Find where the given text appears and provide that cell's center as [x, y] coordinate. 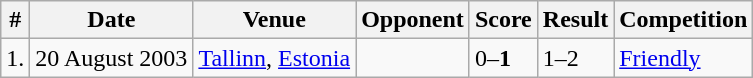
1. [16, 58]
Date [112, 20]
Result [575, 20]
0–1 [503, 58]
Competition [684, 20]
1–2 [575, 58]
20 August 2003 [112, 58]
Venue [274, 20]
Score [503, 20]
Tallinn, Estonia [274, 58]
Friendly [684, 58]
Opponent [413, 20]
# [16, 20]
